Find where the given text appears and provide that cell's center as [X, Y] coordinate. 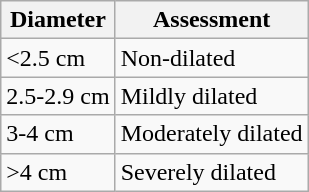
Mildly dilated [212, 96]
Diameter [58, 20]
Severely dilated [212, 172]
<2.5 cm [58, 58]
>4 cm [58, 172]
Non-dilated [212, 58]
3-4 cm [58, 134]
2.5-2.9 cm [58, 96]
Moderately dilated [212, 134]
Assessment [212, 20]
